Output the (x, y) coordinate of the center of the cell containing the given text.  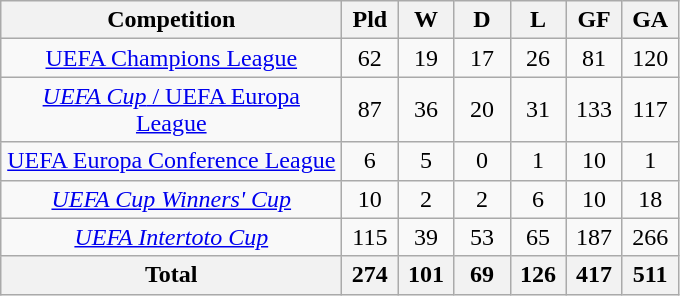
D (482, 20)
36 (426, 110)
53 (482, 237)
117 (650, 110)
5 (426, 161)
26 (538, 58)
274 (370, 275)
19 (426, 58)
65 (538, 237)
Competition (172, 20)
81 (594, 58)
18 (650, 199)
Total (172, 275)
126 (538, 275)
417 (594, 275)
Pld (370, 20)
GF (594, 20)
266 (650, 237)
120 (650, 58)
511 (650, 275)
69 (482, 275)
133 (594, 110)
UEFA Cup / UEFA Europa League (172, 110)
UEFA Intertoto Cup (172, 237)
17 (482, 58)
31 (538, 110)
62 (370, 58)
187 (594, 237)
UEFA Cup Winners' Cup (172, 199)
UEFA Europa Conference League (172, 161)
101 (426, 275)
0 (482, 161)
115 (370, 237)
GA (650, 20)
L (538, 20)
20 (482, 110)
W (426, 20)
UEFA Champions League (172, 58)
87 (370, 110)
39 (426, 237)
